Return (X, Y) of the center of cell containing provided text 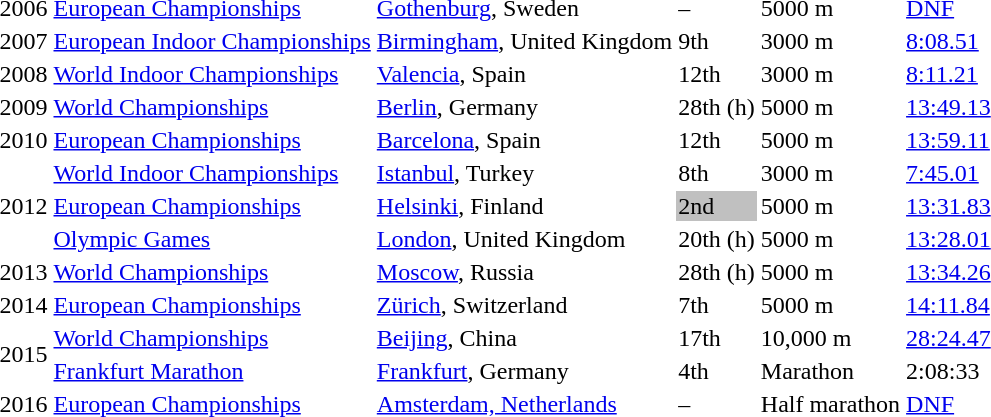
Barcelona, Spain (524, 140)
London, United Kingdom (524, 239)
Frankfurt, Germany (524, 371)
10,000 m (830, 338)
Istanbul, Turkey (524, 173)
2nd (717, 206)
8th (717, 173)
20th (h) (717, 239)
Moscow, Russia (524, 272)
European Indoor Championships (212, 41)
Valencia, Spain (524, 74)
17th (717, 338)
Berlin, Germany (524, 107)
Beijing, China (524, 338)
4th (717, 371)
7th (717, 305)
Frankfurt Marathon (212, 371)
Zürich, Switzerland (524, 305)
Marathon (830, 371)
Olympic Games (212, 239)
9th (717, 41)
Birmingham, United Kingdom (524, 41)
Helsinki, Finland (524, 206)
